Search for the cell housing the specified text and yield its [X, Y] center coordinate. 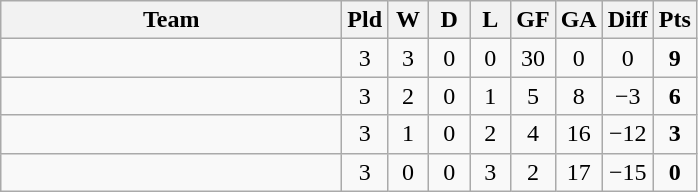
6 [674, 96]
Pld [365, 20]
GA [578, 20]
Diff [628, 20]
8 [578, 96]
Pts [674, 20]
5 [533, 96]
30 [533, 58]
GF [533, 20]
W [408, 20]
−15 [628, 172]
−3 [628, 96]
D [450, 20]
−12 [628, 134]
17 [578, 172]
16 [578, 134]
9 [674, 58]
4 [533, 134]
L [490, 20]
Team [172, 20]
